Output the [x, y] coordinate of the center of the cell containing the given text.  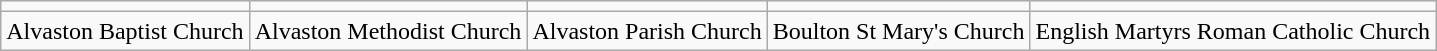
Alvaston Parish Church [647, 31]
Alvaston Baptist Church [125, 31]
Alvaston Methodist Church [388, 31]
English Martyrs Roman Catholic Church [1233, 31]
Boulton St Mary's Church [898, 31]
